Find where the given text appears and provide that cell's center as (X, Y) coordinate. 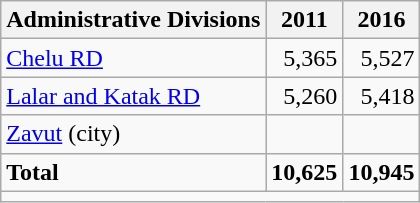
5,527 (382, 58)
2011 (304, 20)
Zavut (city) (134, 134)
Chelu RD (134, 58)
5,418 (382, 96)
Administrative Divisions (134, 20)
5,260 (304, 96)
10,625 (304, 172)
2016 (382, 20)
10,945 (382, 172)
5,365 (304, 58)
Lalar and Katak RD (134, 96)
Total (134, 172)
